Find where the given text appears and provide that cell's center as (x, y) coordinate. 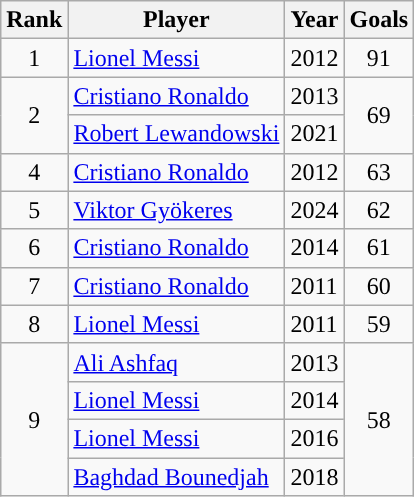
2021 (314, 134)
1 (34, 58)
2024 (314, 210)
Goals (379, 20)
5 (34, 210)
Year (314, 20)
Baghdad Bounedjah (176, 477)
4 (34, 172)
Robert Lewandowski (176, 134)
Viktor Gyökeres (176, 210)
2016 (314, 438)
Ali Ashfaq (176, 362)
Rank (34, 20)
59 (379, 324)
9 (34, 419)
8 (34, 324)
7 (34, 286)
63 (379, 172)
6 (34, 248)
2 (34, 115)
2018 (314, 477)
91 (379, 58)
Player (176, 20)
58 (379, 419)
62 (379, 210)
61 (379, 248)
69 (379, 115)
60 (379, 286)
